Find where the given text appears and provide that cell's center as (X, Y) coordinate. 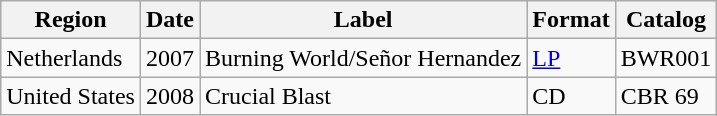
Netherlands (71, 58)
Burning World/Señor Hernandez (364, 58)
Format (571, 20)
Date (170, 20)
Crucial Blast (364, 96)
Catalog (666, 20)
CD (571, 96)
Region (71, 20)
2007 (170, 58)
BWR001 (666, 58)
Label (364, 20)
LP (571, 58)
United States (71, 96)
CBR 69 (666, 96)
2008 (170, 96)
